Find where the given text appears and provide that cell's center as (x, y) coordinate. 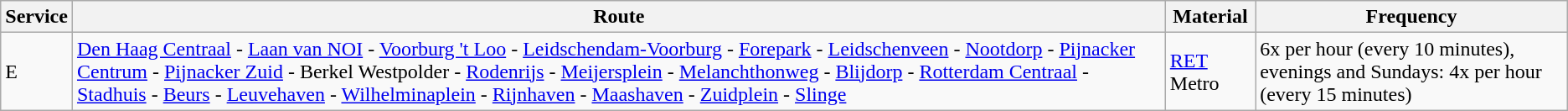
Material (1210, 17)
Frequency (1412, 17)
RET Metro (1210, 71)
Route (618, 17)
Service (37, 17)
E (37, 71)
6x per hour (every 10 minutes), evenings and Sundays: 4x per hour (every 15 minutes) (1412, 71)
